Pinpoint the cell where the given text exists, returning its [x, y] midpoint coordinate. 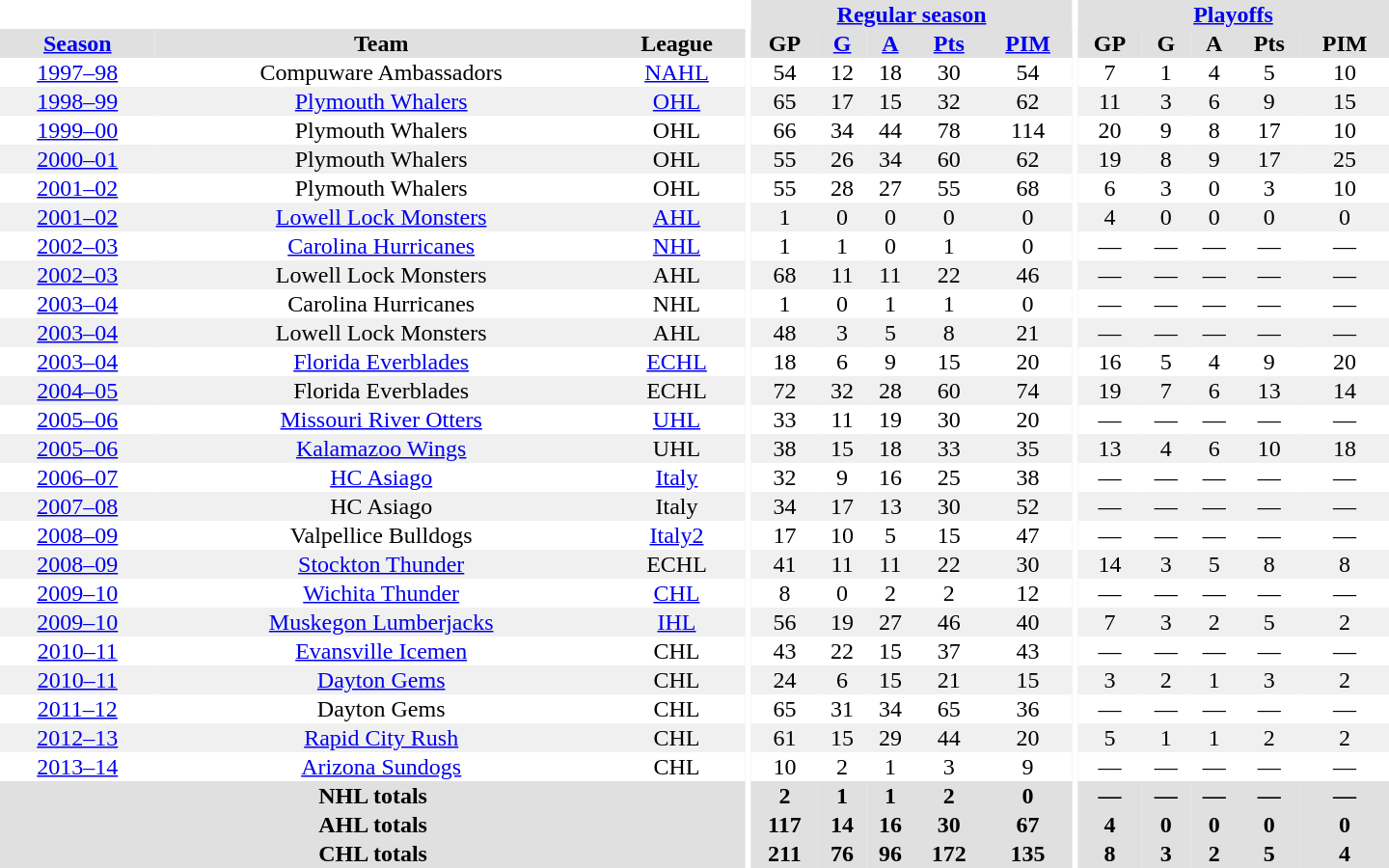
2013–14 [77, 767]
Team [382, 43]
47 [1028, 535]
29 [890, 738]
48 [785, 333]
35 [1028, 448]
36 [1028, 709]
2000–01 [77, 159]
Missouri River Otters [382, 420]
Season [77, 43]
2007–08 [77, 506]
Muskegon Lumberjacks [382, 622]
117 [785, 825]
1997–98 [77, 72]
Compuware Ambassadors [382, 72]
Evansville Icemen [382, 651]
Wichita Thunder [382, 593]
2011–12 [77, 709]
IHL [677, 622]
NHL totals [372, 796]
172 [949, 854]
67 [1028, 825]
41 [785, 564]
56 [785, 622]
135 [1028, 854]
Stockton Thunder [382, 564]
CHL totals [372, 854]
76 [842, 854]
24 [785, 680]
61 [785, 738]
40 [1028, 622]
31 [842, 709]
2012–13 [77, 738]
37 [949, 651]
League [677, 43]
26 [842, 159]
Playoffs [1233, 14]
AHL totals [372, 825]
Rapid City Rush [382, 738]
Kalamazoo Wings [382, 448]
66 [785, 130]
1998–99 [77, 101]
Valpellice Bulldogs [382, 535]
96 [890, 854]
2004–05 [77, 391]
1999–00 [77, 130]
Arizona Sundogs [382, 767]
114 [1028, 130]
NAHL [677, 72]
72 [785, 391]
211 [785, 854]
78 [949, 130]
2006–07 [77, 477]
52 [1028, 506]
Italy2 [677, 535]
Regular season [912, 14]
74 [1028, 391]
